From the cell containing the given text, extract its center point as (X, Y) coordinate. 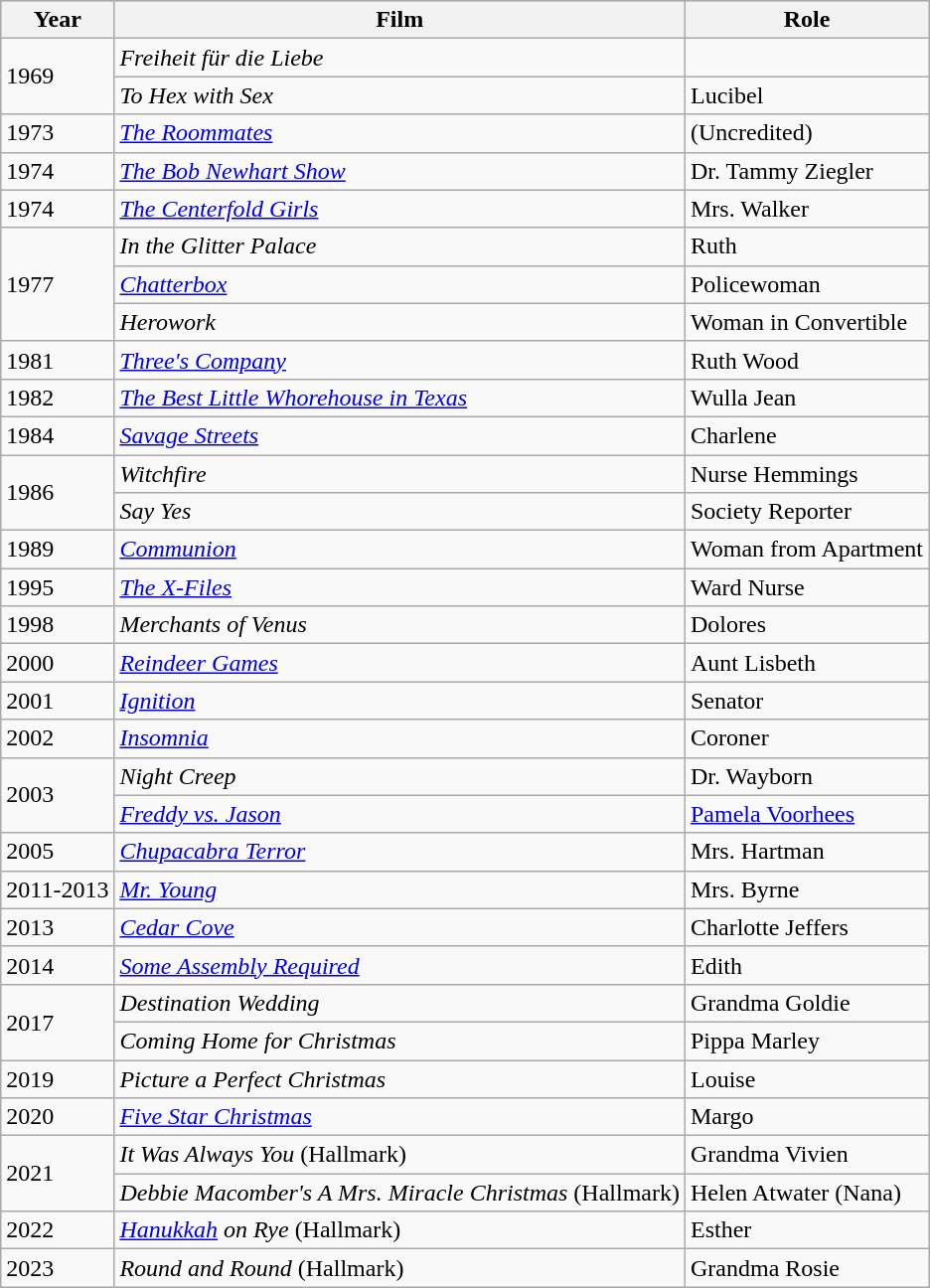
Dr. Tammy Ziegler (807, 171)
Savage Streets (399, 435)
Film (399, 20)
1977 (58, 284)
The Roommates (399, 133)
Louise (807, 1078)
Margo (807, 1117)
Charlene (807, 435)
Picture a Perfect Christmas (399, 1078)
Dolores (807, 625)
Helen Atwater (Nana) (807, 1193)
Woman from Apartment (807, 550)
Year (58, 20)
Merchants of Venus (399, 625)
1969 (58, 77)
Some Assembly Required (399, 965)
1998 (58, 625)
Five Star Christmas (399, 1117)
Cedar Cove (399, 927)
Society Reporter (807, 512)
Freddy vs. Jason (399, 814)
Reindeer Games (399, 663)
Ignition (399, 701)
2022 (58, 1230)
Chatterbox (399, 284)
Woman in Convertible (807, 322)
Night Creep (399, 776)
2005 (58, 852)
2002 (58, 738)
Grandma Rosie (807, 1268)
Pippa Marley (807, 1041)
(Uncredited) (807, 133)
Dr. Wayborn (807, 776)
Grandma Vivien (807, 1155)
Three's Company (399, 360)
The Bob Newhart Show (399, 171)
1982 (58, 398)
Grandma Goldie (807, 1003)
Round and Round (Hallmark) (399, 1268)
Witchfire (399, 474)
1973 (58, 133)
Communion (399, 550)
Say Yes (399, 512)
The Centerfold Girls (399, 209)
1984 (58, 435)
Lucibel (807, 95)
The X-Files (399, 587)
2000 (58, 663)
Senator (807, 701)
Hanukkah on Rye (Hallmark) (399, 1230)
1995 (58, 587)
2023 (58, 1268)
It Was Always You (Hallmark) (399, 1155)
Mrs. Byrne (807, 889)
Pamela Voorhees (807, 814)
Coming Home for Christmas (399, 1041)
Edith (807, 965)
Herowork (399, 322)
Ward Nurse (807, 587)
Freiheit für die Liebe (399, 58)
Charlotte Jeffers (807, 927)
2014 (58, 965)
2021 (58, 1174)
Debbie Macomber's A Mrs. Miracle Christmas (Hallmark) (399, 1193)
Mr. Young (399, 889)
Role (807, 20)
2019 (58, 1078)
1989 (58, 550)
Chupacabra Terror (399, 852)
To Hex with Sex (399, 95)
Insomnia (399, 738)
1986 (58, 493)
The Best Little Whorehouse in Texas (399, 398)
2011-2013 (58, 889)
Destination Wedding (399, 1003)
Aunt Lisbeth (807, 663)
2013 (58, 927)
Esther (807, 1230)
Mrs. Walker (807, 209)
Mrs. Hartman (807, 852)
Policewoman (807, 284)
Ruth Wood (807, 360)
2017 (58, 1022)
1981 (58, 360)
Ruth (807, 246)
2020 (58, 1117)
Nurse Hemmings (807, 474)
In the Glitter Palace (399, 246)
Coroner (807, 738)
2001 (58, 701)
Wulla Jean (807, 398)
2003 (58, 795)
